Capture the cell that displays the provided text and extract its (x, y) central coordinate. 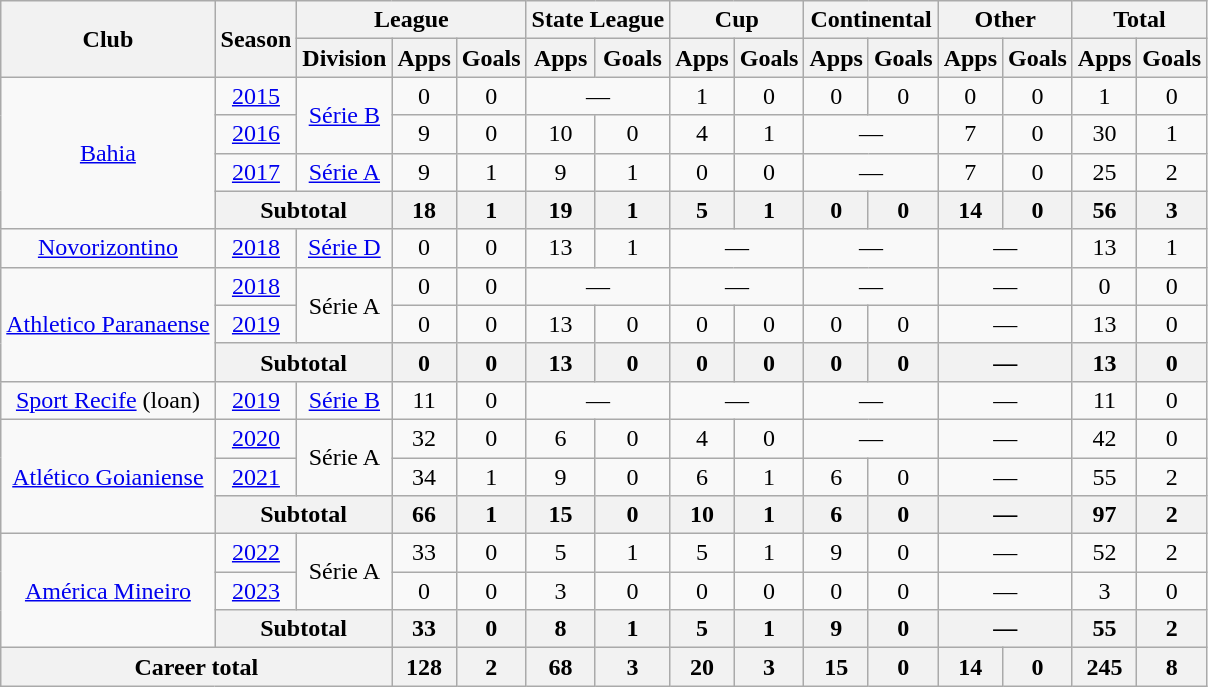
State League (598, 20)
30 (1104, 134)
2022 (256, 553)
18 (424, 210)
Bahia (108, 153)
Other (1005, 20)
245 (1104, 667)
Total (1139, 20)
League (412, 20)
2020 (256, 438)
Sport Recife (loan) (108, 400)
68 (560, 667)
Atlético Goianiense (108, 476)
Division (344, 58)
2017 (256, 172)
20 (702, 667)
Athletico Paranaense (108, 324)
25 (1104, 172)
52 (1104, 553)
América Mineiro (108, 591)
97 (1104, 515)
34 (424, 477)
Cup (737, 20)
Série D (344, 248)
2015 (256, 96)
128 (424, 667)
42 (1104, 438)
19 (560, 210)
Career total (196, 667)
Continental (871, 20)
2016 (256, 134)
56 (1104, 210)
66 (424, 515)
Novorizontino (108, 248)
Season (256, 39)
2023 (256, 591)
32 (424, 438)
2021 (256, 477)
Club (108, 39)
